Detect which cell encompasses the target text, then output its (x, y) center coordinate. 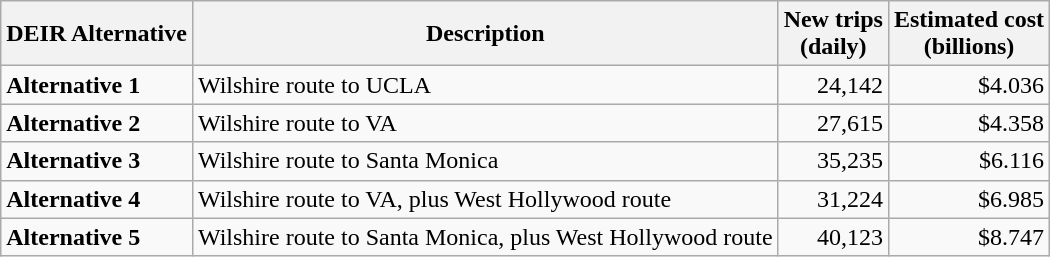
Alternative 4 (97, 199)
Wilshire route to VA (485, 123)
New trips(daily) (833, 34)
DEIR Alternative (97, 34)
Wilshire route to UCLA (485, 85)
Wilshire route to Santa Monica (485, 161)
Alternative 3 (97, 161)
Wilshire route to Santa Monica, plus West Hollywood route (485, 237)
31,224 (833, 199)
Alternative 2 (97, 123)
Description (485, 34)
27,615 (833, 123)
$8.747 (968, 237)
Wilshire route to VA, plus West Hollywood route (485, 199)
$4.036 (968, 85)
$4.358 (968, 123)
35,235 (833, 161)
40,123 (833, 237)
24,142 (833, 85)
$6.116 (968, 161)
Alternative 1 (97, 85)
$6.985 (968, 199)
Alternative 5 (97, 237)
Estimated cost(billions) (968, 34)
